Determine the [x, y] coordinate at the center of the cell enclosing the given text.  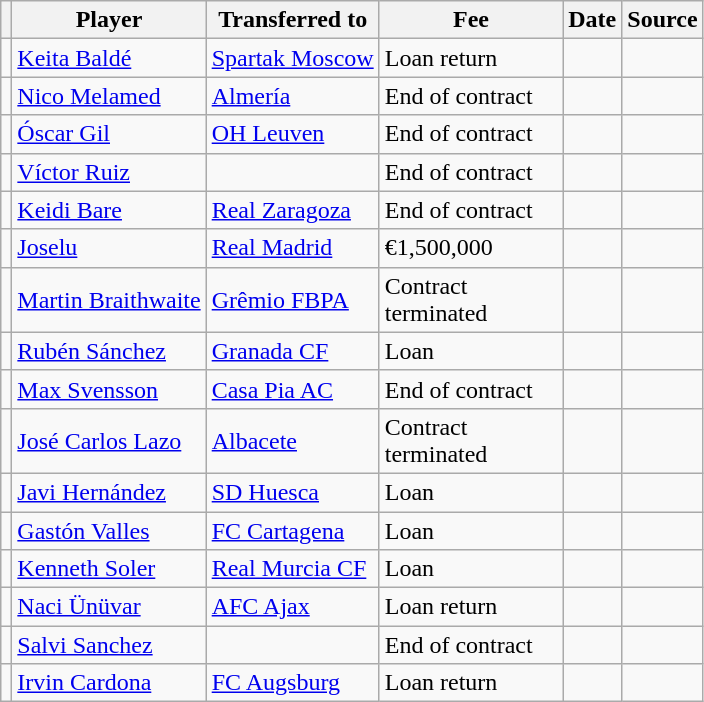
Real Murcia CF [292, 569]
Granada CF [292, 351]
Nico Melamed [109, 96]
Spartak Moscow [292, 58]
Víctor Ruiz [109, 172]
FC Augsburg [292, 683]
Kenneth Soler [109, 569]
Max Svensson [109, 389]
OH Leuven [292, 134]
Albacete [292, 440]
Martin Braithwaite [109, 300]
Keidi Bare [109, 210]
Irvin Cardona [109, 683]
Gastón Valles [109, 531]
Grêmio FBPA [292, 300]
Date [592, 20]
AFC Ajax [292, 607]
Fee [471, 20]
Source [662, 20]
Keita Baldé [109, 58]
Almería [292, 96]
Player [109, 20]
Casa Pia AC [292, 389]
José Carlos Lazo [109, 440]
Óscar Gil [109, 134]
Naci Ünüvar [109, 607]
Javi Hernández [109, 492]
Real Madrid [292, 248]
€1,500,000 [471, 248]
SD Huesca [292, 492]
Joselu [109, 248]
Transferred to [292, 20]
Real Zaragoza [292, 210]
FC Cartagena [292, 531]
Salvi Sanchez [109, 645]
Rubén Sánchez [109, 351]
